Return [x, y] of the center of cell containing provided text 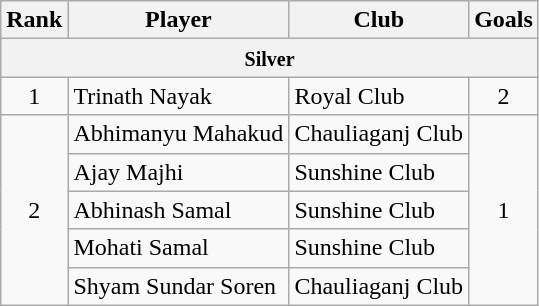
Mohati Samal [178, 248]
Player [178, 20]
Goals [504, 20]
Ajay Majhi [178, 172]
Trinath Nayak [178, 96]
Silver [270, 58]
Royal Club [379, 96]
Abhinash Samal [178, 210]
Rank [34, 20]
Club [379, 20]
Shyam Sundar Soren [178, 286]
Abhimanyu Mahakud [178, 134]
